Return (X, Y) of the center of cell containing provided text 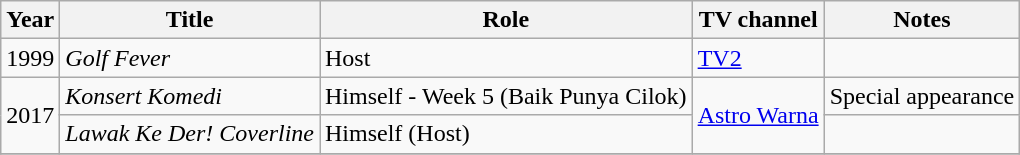
1999 (30, 58)
Title (190, 20)
Year (30, 20)
TV channel (758, 20)
2017 (30, 115)
Golf Fever (190, 58)
Himself (Host) (506, 134)
Special appearance (922, 96)
Lawak Ke Der! Coverline (190, 134)
Himself - Week 5 (Baik Punya Cilok) (506, 96)
TV2 (758, 58)
Host (506, 58)
Notes (922, 20)
Role (506, 20)
Astro Warna (758, 115)
Konsert Komedi (190, 96)
